Locate the cell with the specified text and output its [x, y] center coordinate. 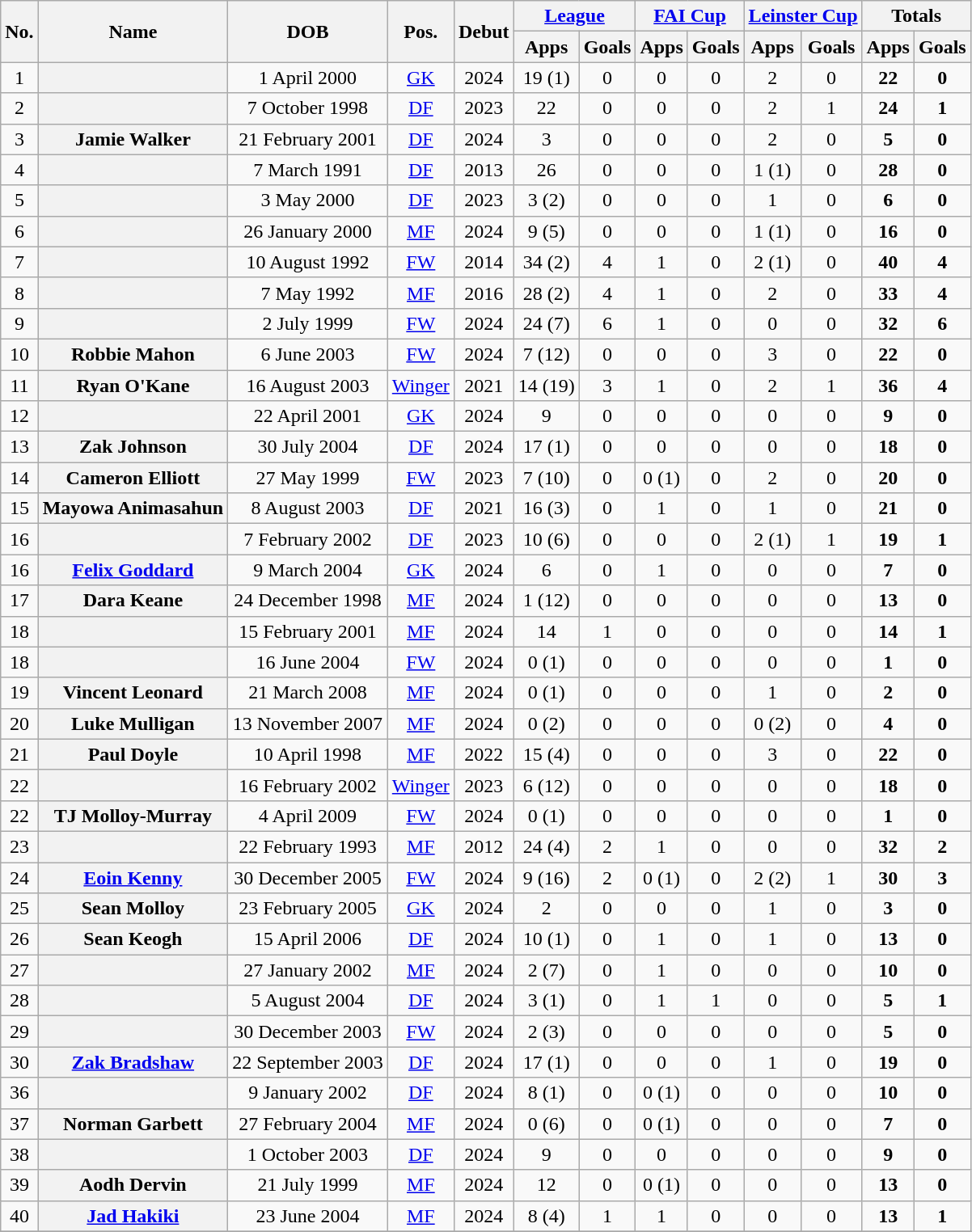
22 September 2003 [308, 1062]
26 January 2000 [308, 231]
29 [19, 1032]
2016 [484, 293]
Debut [484, 32]
3 (1) [547, 1001]
7 October 1998 [308, 108]
17 [19, 601]
4 April 2009 [308, 816]
11 [19, 386]
Paul Doyle [133, 754]
27 May 1999 [308, 478]
Cameron Elliott [133, 478]
23 [19, 846]
15 February 2001 [308, 631]
0 (6) [547, 1124]
28 (2) [547, 293]
14 (19) [547, 386]
33 [888, 293]
Name [133, 32]
DOB [308, 32]
16 February 2002 [308, 785]
TJ Molloy-Murray [133, 816]
16 August 2003 [308, 386]
10 (6) [547, 539]
34 (2) [547, 262]
8 [19, 293]
30 December 2003 [308, 1032]
3 May 2000 [308, 200]
9 (5) [547, 231]
League [574, 16]
1 April 2000 [308, 78]
10 (1) [547, 939]
7 May 1992 [308, 293]
Sean Keogh [133, 939]
Jamie Walker [133, 139]
25 [19, 909]
Eoin Kenny [133, 877]
7 March 1991 [308, 170]
30 July 2004 [308, 447]
Leinster Cup [803, 16]
21 July 1999 [308, 1185]
21 March 2008 [308, 693]
Robbie Mahon [133, 354]
15 (4) [547, 754]
2 (2) [772, 877]
Norman Garbett [133, 1124]
10 August 1992 [308, 262]
27 February 2004 [308, 1124]
23 February 2005 [308, 909]
13 November 2007 [308, 724]
Zak Johnson [133, 447]
7 February 2002 [308, 539]
23 June 2004 [308, 1216]
22 April 2001 [308, 416]
8 (1) [547, 1093]
Totals [916, 16]
15 April 2006 [308, 939]
2022 [484, 754]
Felix Goddard [133, 570]
19 (1) [547, 78]
Dara Keane [133, 601]
5 August 2004 [308, 1001]
Mayowa Animasahun [133, 508]
21 February 2001 [308, 139]
7 (12) [547, 354]
2014 [484, 262]
Luke Mulligan [133, 724]
2013 [484, 170]
2 (7) [547, 970]
27 January 2002 [308, 970]
2 (3) [547, 1032]
1 October 2003 [308, 1154]
37 [19, 1124]
3 (2) [547, 200]
15 [19, 508]
9 March 2004 [308, 570]
16 June 2004 [308, 662]
6 (12) [547, 785]
16 (3) [547, 508]
Ryan O'Kane [133, 386]
39 [19, 1185]
9 January 2002 [308, 1093]
2 July 1999 [308, 323]
Jad Hakiki [133, 1216]
Zak Bradshaw [133, 1062]
Aodh Dervin [133, 1185]
FAI Cup [690, 16]
Pos. [420, 32]
27 [19, 970]
9 (16) [547, 877]
2012 [484, 846]
1 (12) [547, 601]
38 [19, 1154]
Vincent Leonard [133, 693]
7 (10) [547, 478]
8 (4) [547, 1216]
24 (7) [547, 323]
22 February 1993 [308, 846]
10 April 1998 [308, 754]
24 December 1998 [308, 601]
Sean Molloy [133, 909]
30 December 2005 [308, 877]
24 (4) [547, 846]
No. [19, 32]
8 August 2003 [308, 508]
6 June 2003 [308, 354]
